Return (x, y) of the center of cell containing provided text 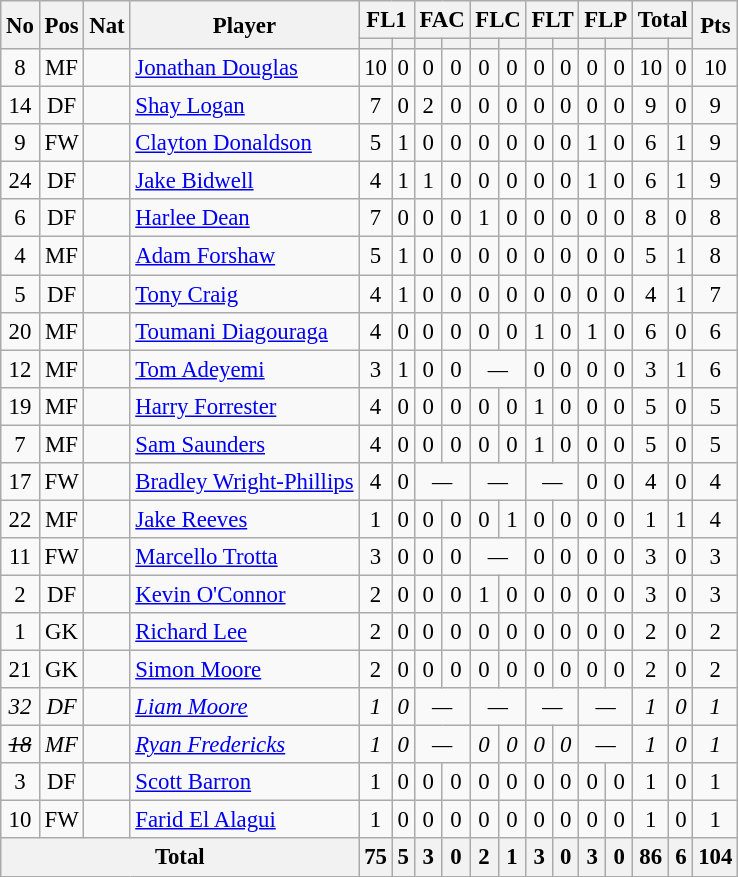
Simon Moore (244, 670)
Jonathan Douglas (244, 68)
Ryan Fredericks (244, 745)
Shay Logan (244, 106)
FLT (552, 20)
Bradley Wright-Phillips (244, 482)
Liam Moore (244, 707)
86 (651, 858)
Jake Bidwell (244, 181)
FAC (442, 20)
Marcello Trotta (244, 557)
22 (20, 519)
11 (20, 557)
FL1 (386, 20)
Harry Forrester (244, 406)
14 (20, 106)
32 (20, 707)
Player (244, 25)
No (20, 25)
Jake Reeves (244, 519)
19 (20, 406)
12 (20, 369)
Pts (716, 25)
FLC (498, 20)
Harlee Dean (244, 219)
Scott Barron (244, 782)
Farid El Alagui (244, 820)
Pos (62, 25)
75 (376, 858)
21 (20, 670)
17 (20, 482)
20 (20, 331)
18 (20, 745)
24 (20, 181)
Nat (107, 25)
Tony Craig (244, 294)
Toumani Diagouraga (244, 331)
Adam Forshaw (244, 256)
Sam Saunders (244, 444)
104 (716, 858)
Kevin O'Connor (244, 594)
Tom Adeyemi (244, 369)
Clayton Donaldson (244, 143)
FLP (606, 20)
Richard Lee (244, 632)
